Output the (X, Y) coordinate of the center of the cell containing the given text.  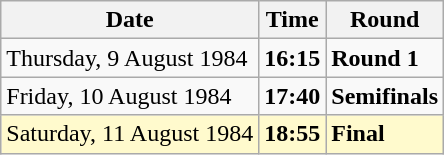
18:55 (292, 134)
16:15 (292, 58)
Round (385, 20)
17:40 (292, 96)
Time (292, 20)
Friday, 10 August 1984 (130, 96)
Semifinals (385, 96)
Round 1 (385, 58)
Saturday, 11 August 1984 (130, 134)
Date (130, 20)
Thursday, 9 August 1984 (130, 58)
Final (385, 134)
